Extract the [X, Y] coordinate from the center of the cell holding the provided text.  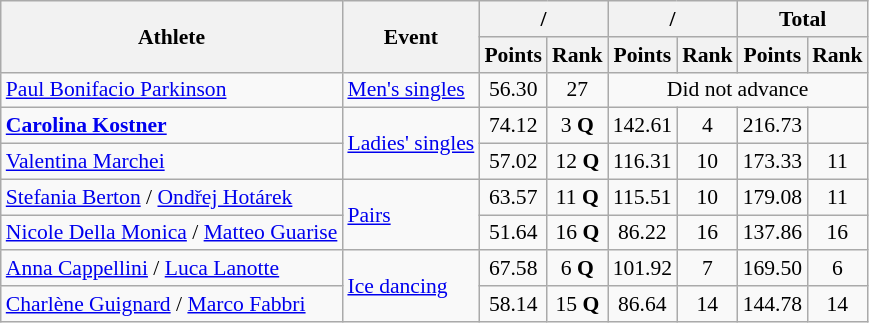
144.78 [772, 304]
11 Q [578, 197]
86.64 [642, 304]
6 Q [578, 269]
Anna Cappellini / Luca Lanotte [172, 269]
Paul Bonifacio Parkinson [172, 90]
67.58 [513, 269]
3 Q [578, 126]
Carolina Kostner [172, 126]
Valentina Marchei [172, 162]
169.50 [772, 269]
51.64 [513, 233]
6 [838, 269]
Charlène Guignard / Marco Fabbri [172, 304]
15 Q [578, 304]
101.92 [642, 269]
Men's singles [410, 90]
Ladies' singles [410, 144]
137.86 [772, 233]
216.73 [772, 126]
116.31 [642, 162]
Ice dancing [410, 286]
86.22 [642, 233]
179.08 [772, 197]
Pairs [410, 214]
142.61 [642, 126]
Did not advance [738, 90]
7 [708, 269]
58.14 [513, 304]
63.57 [513, 197]
Total [803, 19]
Athlete [172, 36]
56.30 [513, 90]
16 Q [578, 233]
74.12 [513, 126]
27 [578, 90]
12 Q [578, 162]
Stefania Berton / Ondřej Hotárek [172, 197]
Event [410, 36]
173.33 [772, 162]
Nicole Della Monica / Matteo Guarise [172, 233]
4 [708, 126]
115.51 [642, 197]
57.02 [513, 162]
